Extract the [X, Y] coordinate from the center of the cell holding the provided text.  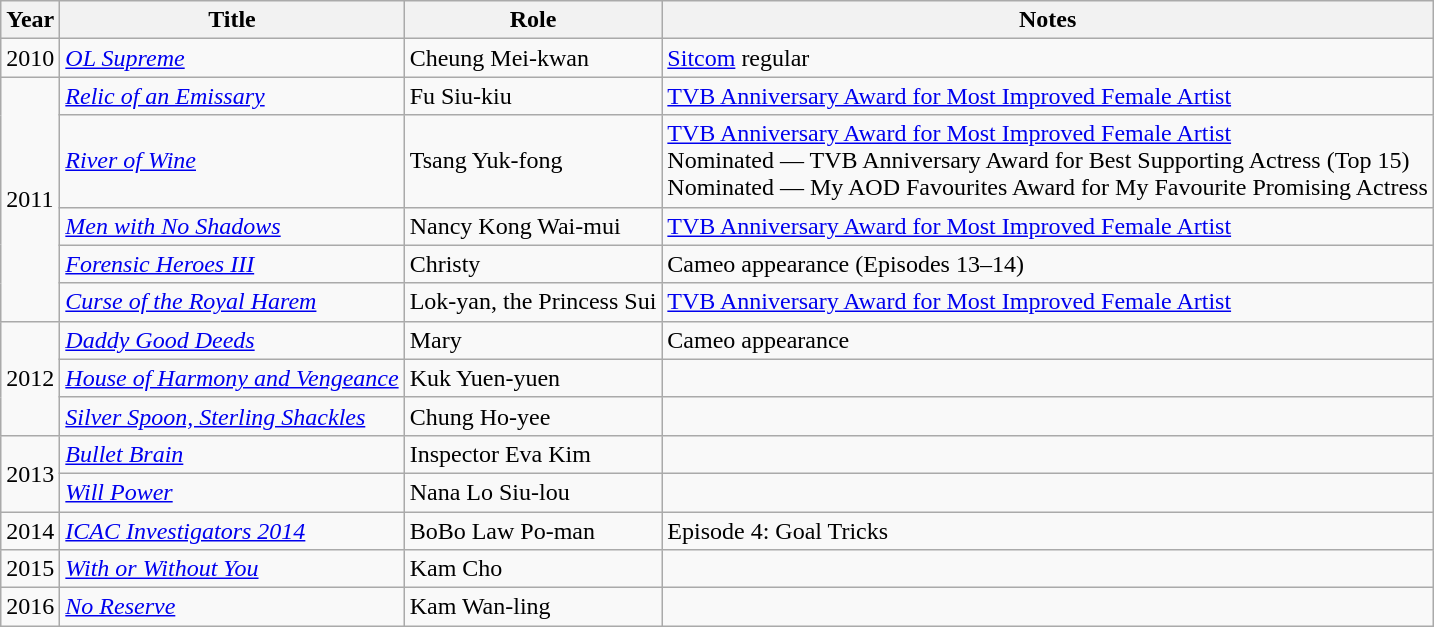
Sitcom regular [1048, 58]
2010 [30, 58]
2012 [30, 378]
2016 [30, 607]
2013 [30, 473]
Bullet Brain [232, 454]
Year [30, 20]
ICAC Investigators 2014 [232, 531]
Christy [533, 264]
Nana Lo Siu-lou [533, 492]
House of Harmony and Vengeance [232, 378]
Inspector Eva Kim [533, 454]
Notes [1048, 20]
Kam Cho [533, 569]
With or Without You [232, 569]
Cheung Mei-kwan [533, 58]
Cameo appearance (Episodes 13–14) [1048, 264]
Tsang Yuk-fong [533, 161]
Title [232, 20]
Will Power [232, 492]
Daddy Good Deeds [232, 340]
OL Supreme [232, 58]
Episode 4: Goal Tricks [1048, 531]
Mary [533, 340]
Curse of the Royal Harem [232, 302]
River of Wine [232, 161]
Cameo appearance [1048, 340]
Kuk Yuen-yuen [533, 378]
Relic of an Emissary [232, 96]
Chung Ho-yee [533, 416]
2015 [30, 569]
2011 [30, 199]
Kam Wan-ling [533, 607]
Lok-yan, the Princess Sui [533, 302]
Silver Spoon, Sterling Shackles [232, 416]
Forensic Heroes III [232, 264]
Nancy Kong Wai-mui [533, 226]
2014 [30, 531]
Role [533, 20]
Men with No Shadows [232, 226]
No Reserve [232, 607]
BoBo Law Po-man [533, 531]
Fu Siu-kiu [533, 96]
